Output the [x, y] coordinate of the center of the cell containing the given text.  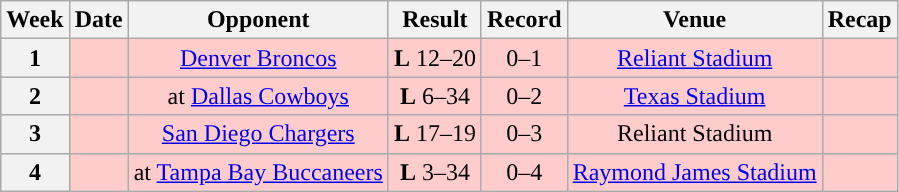
Record [524, 20]
3 [35, 134]
Recap [860, 20]
0–2 [524, 96]
0–1 [524, 58]
Week [35, 20]
2 [35, 96]
Raymond James Stadium [694, 172]
Opponent [258, 20]
at Dallas Cowboys [258, 96]
Venue [694, 20]
San Diego Chargers [258, 134]
1 [35, 58]
at Tampa Bay Buccaneers [258, 172]
L 12–20 [434, 58]
0–3 [524, 134]
Result [434, 20]
L 3–34 [434, 172]
4 [35, 172]
L 17–19 [434, 134]
0–4 [524, 172]
L 6–34 [434, 96]
Denver Broncos [258, 58]
Date [98, 20]
Texas Stadium [694, 96]
